Capture the cell that displays the provided text and extract its [x, y] central coordinate. 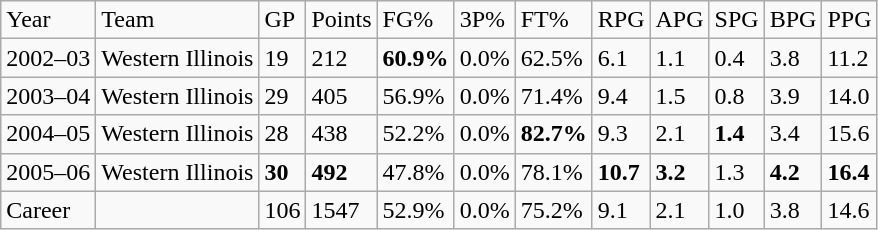
GP [282, 20]
52.9% [416, 210]
PPG [850, 20]
16.4 [850, 172]
1.3 [736, 172]
3.4 [793, 134]
0.8 [736, 96]
60.9% [416, 58]
78.1% [554, 172]
APG [680, 20]
2004–05 [48, 134]
Year [48, 20]
3.2 [680, 172]
1.1 [680, 58]
71.4% [554, 96]
14.6 [850, 210]
438 [342, 134]
19 [282, 58]
FT% [554, 20]
SPG [736, 20]
4.2 [793, 172]
56.9% [416, 96]
0.4 [736, 58]
82.7% [554, 134]
1.5 [680, 96]
9.3 [621, 134]
2003–04 [48, 96]
52.2% [416, 134]
FG% [416, 20]
47.8% [416, 172]
212 [342, 58]
9.4 [621, 96]
3P% [484, 20]
9.1 [621, 210]
1547 [342, 210]
1.4 [736, 134]
RPG [621, 20]
405 [342, 96]
Points [342, 20]
106 [282, 210]
6.1 [621, 58]
28 [282, 134]
62.5% [554, 58]
BPG [793, 20]
14.0 [850, 96]
15.6 [850, 134]
29 [282, 96]
30 [282, 172]
2005–06 [48, 172]
10.7 [621, 172]
75.2% [554, 210]
11.2 [850, 58]
Team [178, 20]
3.9 [793, 96]
492 [342, 172]
1.0 [736, 210]
Career [48, 210]
2002–03 [48, 58]
